Find where the given text appears and provide that cell's center as [X, Y] coordinate. 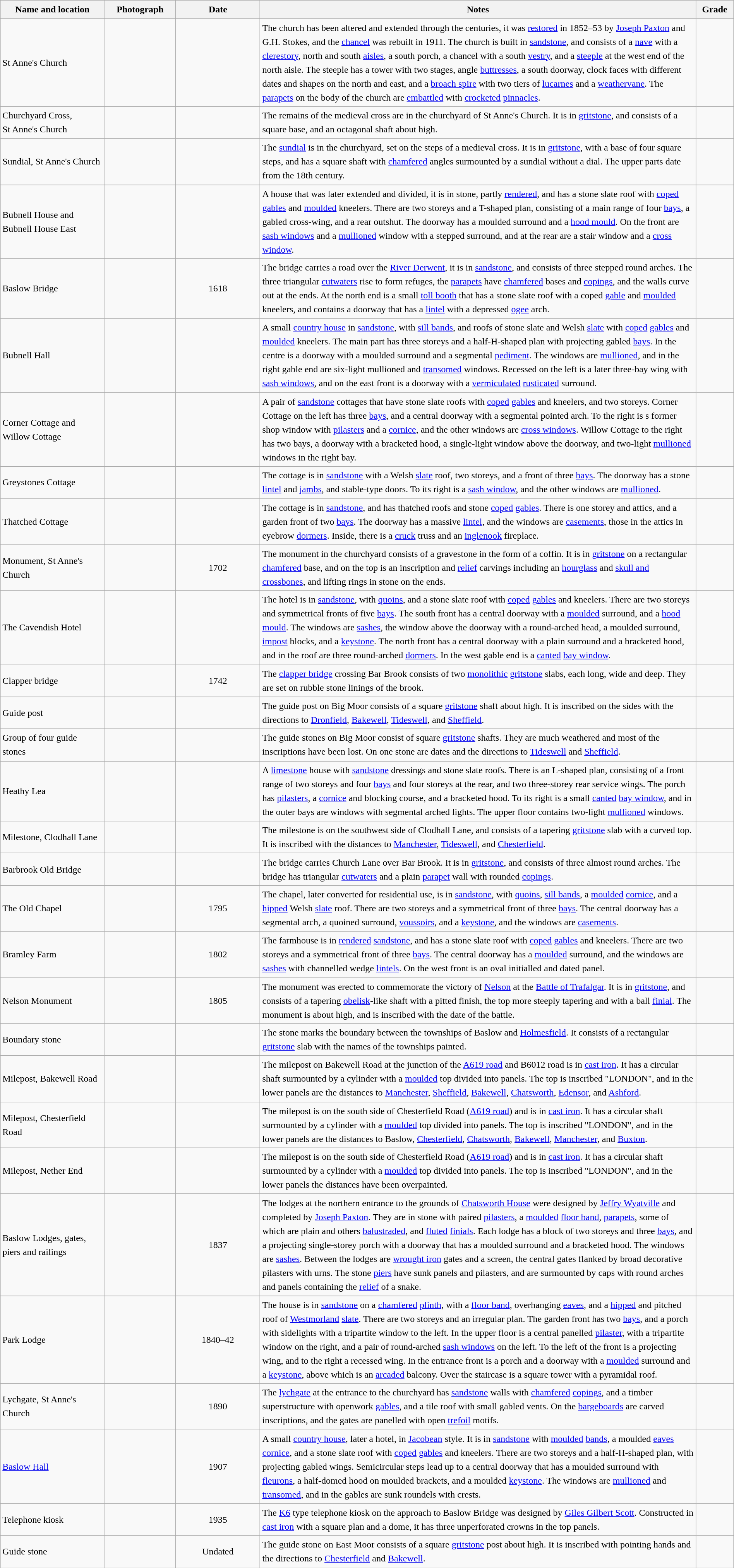
Bubnell Hall [53, 355]
The Old Chapel [53, 909]
Bramley Farm [53, 954]
Grade [715, 9]
Sundial, St Anne's Church [53, 162]
Baslow Hall [53, 1467]
Milepost, Bakewell Road [53, 1079]
Greystones Cottage [53, 482]
St Anne's Church [53, 63]
Milestone, Clodhall Lane [53, 837]
Lychgate, St Anne's Church [53, 1406]
1840–42 [218, 1340]
1702 [218, 567]
Notes [478, 9]
1805 [218, 1001]
Guide post [53, 713]
Baslow Lodges, gates, piers and railings [53, 1244]
1837 [218, 1244]
Date [218, 9]
Undated [218, 1552]
Clapper bridge [53, 681]
1742 [218, 681]
Thatched Cottage [53, 522]
Group of four guide stones [53, 745]
1618 [218, 289]
1795 [218, 909]
Boundary stone [53, 1039]
Monument, St Anne's Church [53, 567]
Corner Cottage and Willow Cottage [53, 430]
Photograph [140, 9]
Heathy Lea [53, 791]
1890 [218, 1406]
The Cavendish Hotel [53, 628]
Guide stone [53, 1552]
Name and location [53, 9]
Nelson Monument [53, 1001]
Bubnell House and Bubnell House East [53, 221]
1935 [218, 1520]
Park Lodge [53, 1340]
Churchyard Cross,St Anne's Church [53, 122]
1907 [218, 1467]
1802 [218, 954]
Milepost, Nether End [53, 1171]
Baslow Bridge [53, 289]
Milepost, Chesterfield Road [53, 1125]
Telephone kiosk [53, 1520]
Barbrook Old Bridge [53, 869]
